Find where the given text appears and provide that cell's center as (x, y) coordinate. 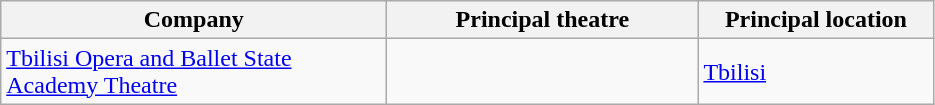
Principal theatre (542, 20)
Tbilisi Opera and Ballet State Academy Theatre (194, 72)
Principal location (816, 20)
Company (194, 20)
Tbilisi (816, 72)
